Return the (X, Y) coordinate for the center point of the cell that contains the specified text.  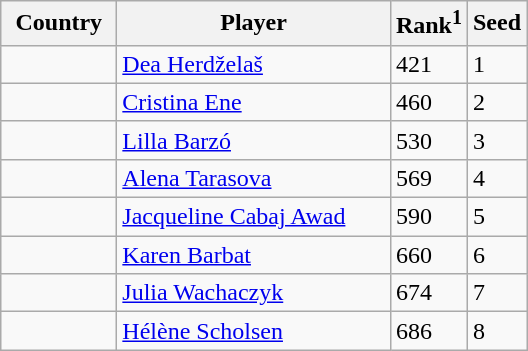
Seed (496, 24)
660 (428, 255)
Lilla Barzó (254, 140)
Player (254, 24)
8 (496, 331)
421 (428, 64)
Julia Wachaczyk (254, 293)
530 (428, 140)
Country (59, 24)
686 (428, 331)
Alena Tarasova (254, 178)
Karen Barbat (254, 255)
2 (496, 102)
Rank1 (428, 24)
7 (496, 293)
3 (496, 140)
569 (428, 178)
460 (428, 102)
4 (496, 178)
5 (496, 217)
6 (496, 255)
590 (428, 217)
Hélène Scholsen (254, 331)
Jacqueline Cabaj Awad (254, 217)
674 (428, 293)
1 (496, 64)
Dea Herdželaš (254, 64)
Cristina Ene (254, 102)
